Capture the cell that displays the provided text and extract its [X, Y] central coordinate. 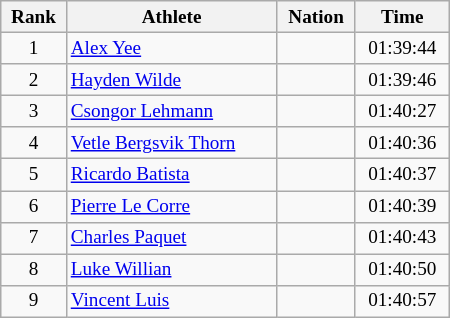
Vincent Luis [172, 301]
01:39:44 [402, 48]
2 [34, 80]
7 [34, 238]
01:39:46 [402, 80]
Luke Willian [172, 270]
01:40:57 [402, 301]
Alex Yee [172, 48]
01:40:39 [402, 206]
Csongor Lehmann [172, 111]
01:40:37 [402, 175]
Time [402, 17]
Charles Paquet [172, 238]
Rank [34, 17]
01:40:43 [402, 238]
Athlete [172, 17]
8 [34, 270]
01:40:27 [402, 111]
01:40:50 [402, 270]
1 [34, 48]
01:40:36 [402, 143]
Nation [316, 17]
Pierre Le Corre [172, 206]
3 [34, 111]
Ricardo Batista [172, 175]
Vetle Bergsvik Thorn [172, 143]
Hayden Wilde [172, 80]
4 [34, 143]
6 [34, 206]
5 [34, 175]
9 [34, 301]
